Determine the [X, Y] coordinate at the center of the cell enclosing the given text.  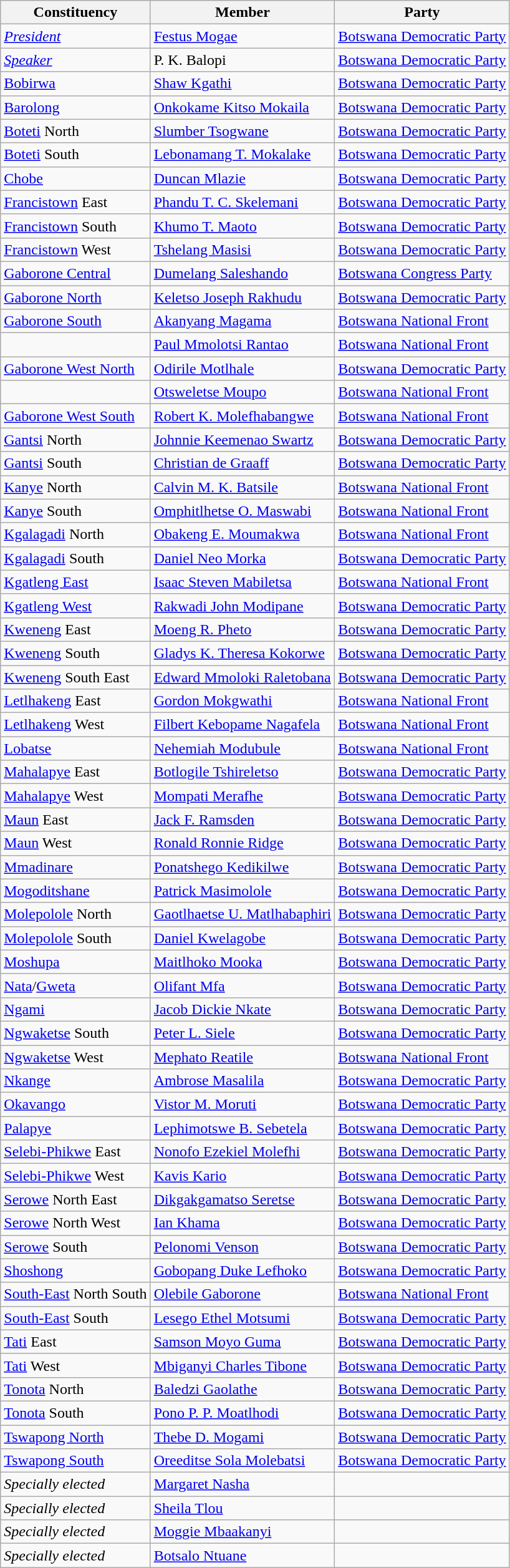
Dumelang Saleshando [243, 273]
Calvin M. K. Batsile [243, 487]
Constituency [75, 12]
Francistown West [75, 249]
Daniel Neo Morka [243, 558]
Gantsi North [75, 440]
Lobatse [75, 748]
Oreeditse Sola Molebatsi [243, 1461]
Moggie Mbaakanyi [243, 1532]
Olebile Gaborone [243, 1294]
Speaker [75, 60]
Otsweletse Moupo [243, 392]
Letlhakeng West [75, 725]
Sheila Tlou [243, 1508]
Kgatleng West [75, 606]
Mogoditshane [75, 891]
Filbert Kebopame Nagafela [243, 725]
Serowe North East [75, 1199]
Edward Mmoloki Raletobana [243, 677]
Kanye South [75, 511]
Party [422, 12]
Ponatshego Kedikilwe [243, 867]
Odirile Motlhale [243, 369]
Gaborone North [75, 298]
Kgatleng East [75, 582]
Botsalo Ntuane [243, 1556]
Moshupa [75, 962]
Mmadinare [75, 867]
Nehemiah Modubule [243, 748]
Patrick Masimolole [243, 891]
Ambrose Masalila [243, 1081]
Dikgakgamatso Seretse [243, 1199]
P. K. Balopi [243, 60]
Shaw Kgathi [243, 84]
Gladys K. Theresa Kokorwe [243, 653]
Christian de Graaff [243, 463]
Tonota South [75, 1413]
Serowe South [75, 1247]
Tati East [75, 1342]
Selebi-Phikwe East [75, 1152]
Gaborone West North [75, 369]
Johnnie Keemenao Swartz [243, 440]
Selebi-Phikwe West [75, 1176]
Shoshong [75, 1270]
Nkange [75, 1081]
Peter L. Siele [243, 1033]
Boteti South [75, 155]
Onkokame Kitso Mokaila [243, 107]
Akanyang Magama [243, 321]
Lebonamang T. Mokalake [243, 155]
Isaac Steven Mabiletsa [243, 582]
Tati West [75, 1365]
Pelonomi Venson [243, 1247]
Festus Mogae [243, 36]
Ngami [75, 1009]
Omphitlhetse O. Maswabi [243, 511]
Letlhakeng East [75, 701]
Gaborone South [75, 321]
South-East North South [75, 1294]
Palapye [75, 1128]
Kgalagadi North [75, 535]
Gobopang Duke Lefhoko [243, 1270]
Botswana Congress Party [422, 273]
Baledzi Gaolathe [243, 1389]
Kweneng South [75, 653]
Molepolole South [75, 938]
Tshelang Masisi [243, 249]
Bobirwa [75, 84]
Mompati Merafhe [243, 796]
Jack F. Ramsden [243, 820]
Kweneng South East [75, 677]
Robert K. Molefhabangwe [243, 416]
Maitlhoko Mooka [243, 962]
Phandu T. C. Skelemani [243, 202]
Maun West [75, 843]
South-East South [75, 1318]
Samson Moyo Guma [243, 1342]
Chobe [75, 178]
Tonota North [75, 1389]
Slumber Tsogwane [243, 131]
Kweneng East [75, 629]
Moeng R. Pheto [243, 629]
Botlogile Tshireletso [243, 772]
Barolong [75, 107]
Daniel Kwelagobe [243, 938]
Okavango [75, 1105]
Pono P. P. Moatlhodi [243, 1413]
Nata/Gweta [75, 985]
Paul Mmolotsi Rantao [243, 345]
Thebe D. Mogami [243, 1436]
Mephato Reatile [243, 1057]
President [75, 36]
Margaret Nasha [243, 1484]
Ngwaketse West [75, 1057]
Maun East [75, 820]
Ngwaketse South [75, 1033]
Mahalapye East [75, 772]
Kanye North [75, 487]
Mbiganyi Charles Tibone [243, 1365]
Ronald Ronnie Ridge [243, 843]
Jacob Dickie Nkate [243, 1009]
Gaotlhaetse U. Matlhabaphiri [243, 914]
Nonofo Ezekiel Molefhi [243, 1152]
Gantsi South [75, 463]
Serowe North West [75, 1223]
Gordon Mokgwathi [243, 701]
Boteti North [75, 131]
Duncan Mlazie [243, 178]
Francistown East [75, 202]
Tswapong North [75, 1436]
Molepolole North [75, 914]
Obakeng E. Moumakwa [243, 535]
Mahalapye West [75, 796]
Member [243, 12]
Rakwadi John Modipane [243, 606]
Khumo T. Maoto [243, 226]
Tswapong South [75, 1461]
Ian Khama [243, 1223]
Kgalagadi South [75, 558]
Gaborone West South [75, 416]
Francistown South [75, 226]
Lephimotswe B. Sebetela [243, 1128]
Olifant Mfa [243, 985]
Kavis Kario [243, 1176]
Vistor M. Moruti [243, 1105]
Lesego Ethel Motsumi [243, 1318]
Keletso Joseph Rakhudu [243, 298]
Gaborone Central [75, 273]
